Scan for the cell matching the given text and deliver its [X, Y] coordinate at center. 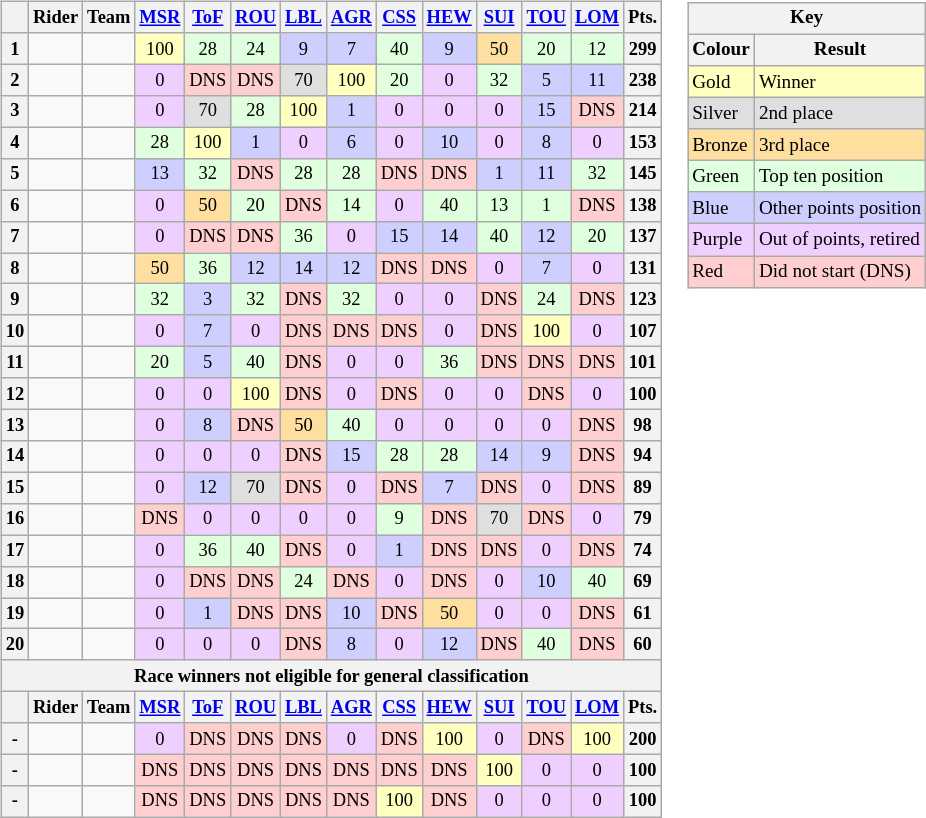
101 [643, 362]
Purple [722, 240]
Blue [722, 208]
74 [643, 550]
153 [643, 142]
Silver [722, 113]
4 [14, 142]
214 [643, 112]
17 [14, 550]
Race winners not eligible for general classification [331, 676]
79 [643, 518]
Key [807, 18]
61 [643, 614]
2 [14, 80]
299 [643, 48]
131 [643, 268]
19 [14, 614]
123 [643, 300]
Out of points, retired [840, 240]
138 [643, 206]
200 [643, 738]
60 [643, 644]
3rd place [840, 145]
238 [643, 80]
69 [643, 582]
16 [14, 518]
18 [14, 582]
Red [722, 272]
107 [643, 330]
Other points position [840, 208]
Result [840, 50]
Winner [840, 82]
137 [643, 236]
2nd place [840, 113]
Bronze [722, 145]
Gold [722, 82]
Green [722, 177]
89 [643, 488]
145 [643, 174]
98 [643, 424]
Did not start (DNS) [840, 272]
94 [643, 456]
Colour [722, 50]
Top ten position [840, 177]
